Determine the [X, Y] coordinate at the center of the cell enclosing the given text.  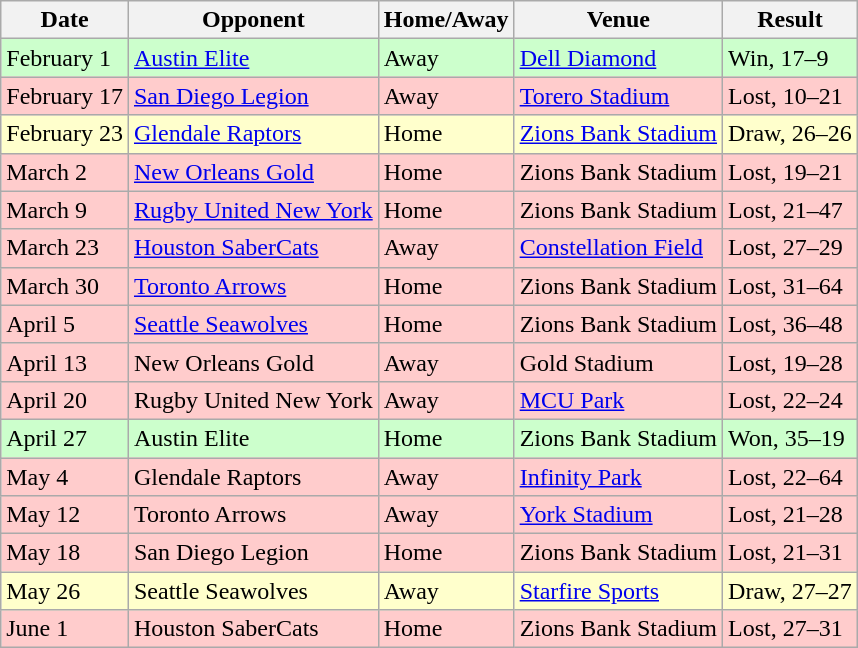
Draw, 27–27 [790, 591]
April 20 [65, 400]
February 23 [65, 134]
Lost, 21–28 [790, 515]
Gold Stadium [618, 362]
Date [65, 20]
May 18 [65, 553]
Lost, 21–47 [790, 210]
Opponent [253, 20]
MCU Park [618, 400]
Lost, 21–31 [790, 553]
March 30 [65, 286]
Constellation Field [618, 248]
Win, 17–9 [790, 58]
Torero Stadium [618, 96]
Lost, 22–24 [790, 400]
April 27 [65, 438]
May 26 [65, 591]
Lost, 27–29 [790, 248]
Lost, 36–48 [790, 324]
March 2 [65, 172]
June 1 [65, 629]
Lost, 19–28 [790, 362]
Lost, 19–21 [790, 172]
May 12 [65, 515]
Starfire Sports [618, 591]
May 4 [65, 477]
Dell Diamond [618, 58]
Won, 35–19 [790, 438]
February 17 [65, 96]
Venue [618, 20]
Lost, 10–21 [790, 96]
March 23 [65, 248]
April 13 [65, 362]
Result [790, 20]
March 9 [65, 210]
Draw, 26–26 [790, 134]
Lost, 27–31 [790, 629]
Infinity Park [618, 477]
April 5 [65, 324]
York Stadium [618, 515]
Home/Away [446, 20]
February 1 [65, 58]
Lost, 31–64 [790, 286]
Lost, 22–64 [790, 477]
